Output the (X, Y) coordinate of the center of the cell containing the given text.  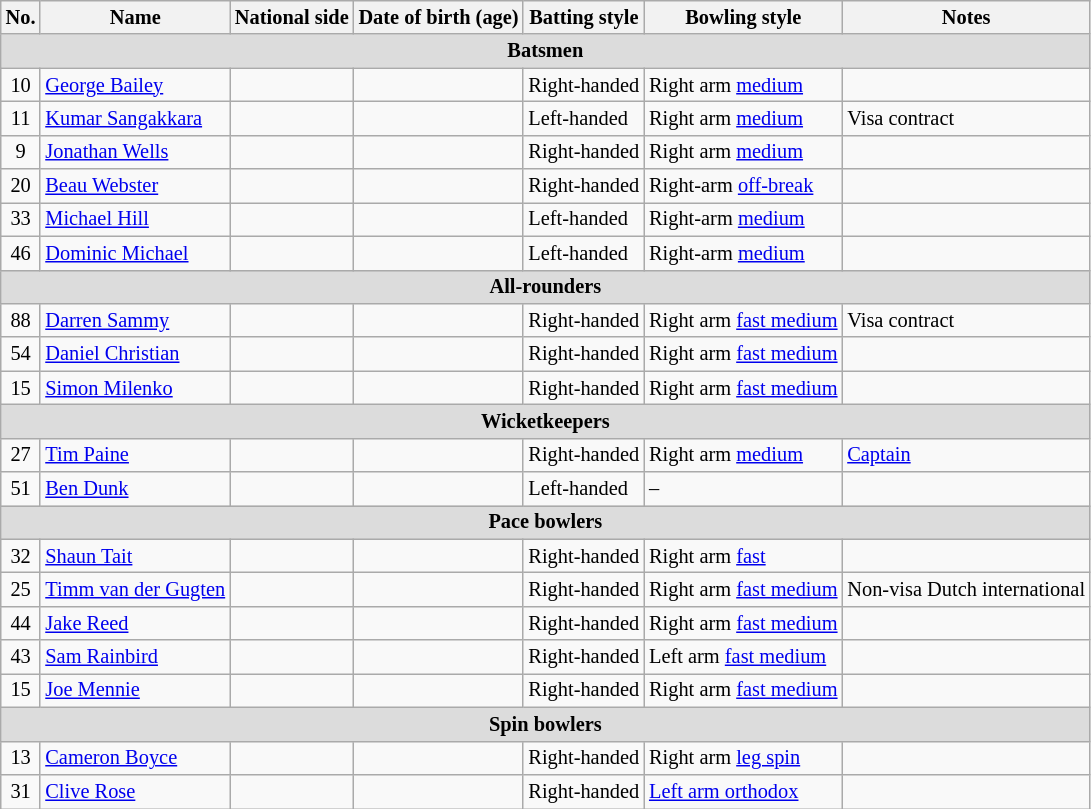
Simon Milenko (135, 388)
Jonathan Wells (135, 152)
Cameron Boyce (135, 758)
25 (21, 589)
88 (21, 320)
Pace bowlers (546, 522)
Beau Webster (135, 186)
George Bailey (135, 85)
Left arm fast medium (743, 657)
– (743, 489)
Timm van der Gugten (135, 589)
Date of birth (age) (439, 17)
Clive Rose (135, 791)
Left arm orthodox (743, 791)
Daniel Christian (135, 354)
27 (21, 455)
Sam Rainbird (135, 657)
20 (21, 186)
Shaun Tait (135, 556)
Joe Mennie (135, 690)
Spin bowlers (546, 724)
Right arm fast (743, 556)
33 (21, 219)
Jake Reed (135, 623)
Notes (966, 17)
44 (21, 623)
All-rounders (546, 287)
46 (21, 253)
Wicketkeepers (546, 421)
Dominic Michael (135, 253)
Bowling style (743, 17)
No. (21, 17)
Name (135, 17)
9 (21, 152)
Michael Hill (135, 219)
Ben Dunk (135, 489)
13 (21, 758)
11 (21, 118)
54 (21, 354)
51 (21, 489)
National side (292, 17)
Batsmen (546, 51)
Darren Sammy (135, 320)
31 (21, 791)
32 (21, 556)
Right arm leg spin (743, 758)
10 (21, 85)
Tim Paine (135, 455)
Kumar Sangakkara (135, 118)
Non-visa Dutch international (966, 589)
Captain (966, 455)
Batting style (584, 17)
Right-arm off-break (743, 186)
43 (21, 657)
